From the cell containing the given text, extract its center point as [x, y] coordinate. 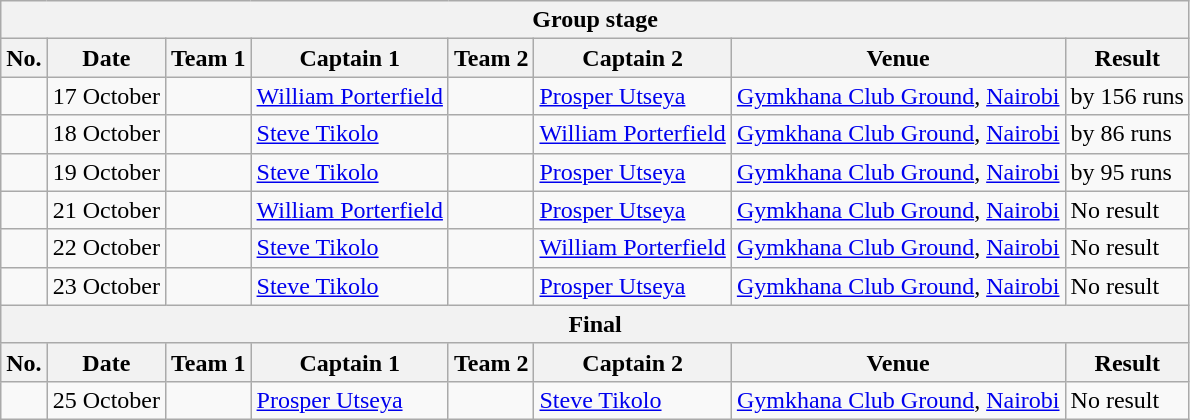
Final [596, 324]
18 October [106, 134]
23 October [106, 286]
19 October [106, 172]
by 95 runs [1127, 172]
21 October [106, 210]
25 October [106, 400]
Group stage [596, 20]
by 86 runs [1127, 134]
17 October [106, 96]
by 156 runs [1127, 96]
22 October [106, 248]
